Return (x, y) of the center of cell containing provided text 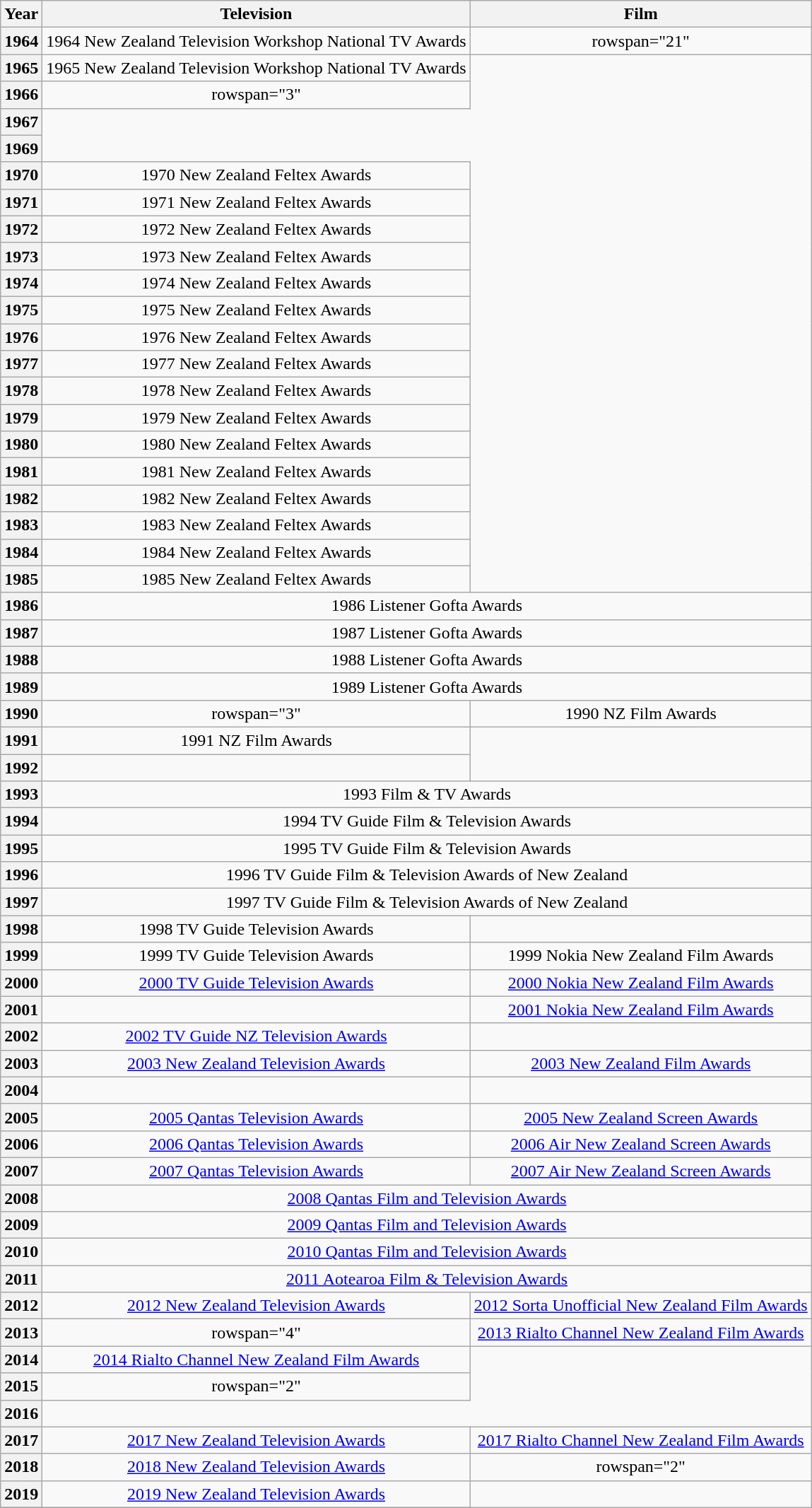
1993 (21, 795)
2014 Rialto Channel New Zealand Film Awards (256, 1360)
2007 Qantas Television Awards (256, 1171)
2013 Rialto Channel New Zealand Film Awards (640, 1333)
2010 Qantas Film and Television Awards (427, 1252)
1972 (21, 229)
1996 (21, 875)
2005 Qantas Television Awards (256, 1117)
1978 New Zealand Feltex Awards (256, 391)
1987 (21, 633)
1964 (21, 41)
1972 New Zealand Feltex Awards (256, 229)
1997 (21, 902)
2018 New Zealand Television Awards (256, 1467)
2009 Qantas Film and Television Awards (427, 1225)
1983 New Zealand Feltex Awards (256, 525)
1994 (21, 822)
1984 New Zealand Feltex Awards (256, 552)
2013 (21, 1333)
1980 New Zealand Feltex Awards (256, 445)
1994 TV Guide Film & Television Awards (427, 822)
1971 (21, 202)
Film (640, 14)
Television (256, 14)
1993 Film & TV Awards (427, 795)
1980 (21, 445)
1991 NZ Film Awards (256, 740)
1989 Listener Gofta Awards (427, 686)
2003 New Zealand Film Awards (640, 1063)
2008 Qantas Film and Television Awards (427, 1198)
1982 (21, 498)
1995 TV Guide Film & Television Awards (427, 848)
1990 NZ Film Awards (640, 713)
1982 New Zealand Feltex Awards (256, 498)
2017 New Zealand Television Awards (256, 1440)
1983 (21, 525)
1973 (21, 256)
2019 New Zealand Television Awards (256, 1494)
2003 New Zealand Television Awards (256, 1063)
1987 Listener Gofta Awards (427, 633)
1970 New Zealand Feltex Awards (256, 175)
1981 (21, 472)
2002 (21, 1036)
1984 (21, 552)
1979 New Zealand Feltex Awards (256, 418)
1975 (21, 310)
1998 (21, 929)
1974 New Zealand Feltex Awards (256, 283)
1977 New Zealand Feltex Awards (256, 364)
2018 (21, 1467)
1991 (21, 740)
2000 Nokia New Zealand Film Awards (640, 983)
1986 (21, 606)
1964 New Zealand Television Workshop National TV Awards (256, 41)
1965 (21, 68)
2004 (21, 1090)
1974 (21, 283)
2001 (21, 1010)
2011 (21, 1279)
1999 TV Guide Television Awards (256, 956)
2005 New Zealand Screen Awards (640, 1117)
1971 New Zealand Feltex Awards (256, 202)
1965 New Zealand Television Workshop National TV Awards (256, 68)
1977 (21, 364)
Year (21, 14)
2019 (21, 1494)
1979 (21, 418)
2005 (21, 1117)
2006 Qantas Television Awards (256, 1144)
2000 TV Guide Television Awards (256, 983)
1966 (21, 95)
2012 Sorta Unofficial New Zealand Film Awards (640, 1306)
1978 (21, 391)
1995 (21, 848)
2015 (21, 1386)
1990 (21, 713)
2001 Nokia New Zealand Film Awards (640, 1010)
1992 (21, 767)
1985 New Zealand Feltex Awards (256, 579)
1970 (21, 175)
1976 (21, 337)
2014 (21, 1360)
2012 (21, 1306)
2002 TV Guide NZ Television Awards (256, 1036)
2006 Air New Zealand Screen Awards (640, 1144)
rowspan="4" (256, 1333)
1985 (21, 579)
2006 (21, 1144)
1967 (21, 122)
1988 (21, 660)
1973 New Zealand Feltex Awards (256, 256)
rowspan="21" (640, 41)
2007 Air New Zealand Screen Awards (640, 1171)
1997 TV Guide Film & Television Awards of New Zealand (427, 902)
2008 (21, 1198)
2011 Aotearoa Film & Television Awards (427, 1279)
1999 Nokia New Zealand Film Awards (640, 956)
2003 (21, 1063)
2012 New Zealand Television Awards (256, 1306)
1996 TV Guide Film & Television Awards of New Zealand (427, 875)
2000 (21, 983)
2010 (21, 1252)
1986 Listener Gofta Awards (427, 606)
1999 (21, 956)
2016 (21, 1413)
1989 (21, 686)
2017 Rialto Channel New Zealand Film Awards (640, 1440)
1981 New Zealand Feltex Awards (256, 472)
1998 TV Guide Television Awards (256, 929)
2017 (21, 1440)
1988 Listener Gofta Awards (427, 660)
2009 (21, 1225)
1975 New Zealand Feltex Awards (256, 310)
1969 (21, 148)
1976 New Zealand Feltex Awards (256, 337)
2007 (21, 1171)
